Return (x, y) of the center of cell containing provided text 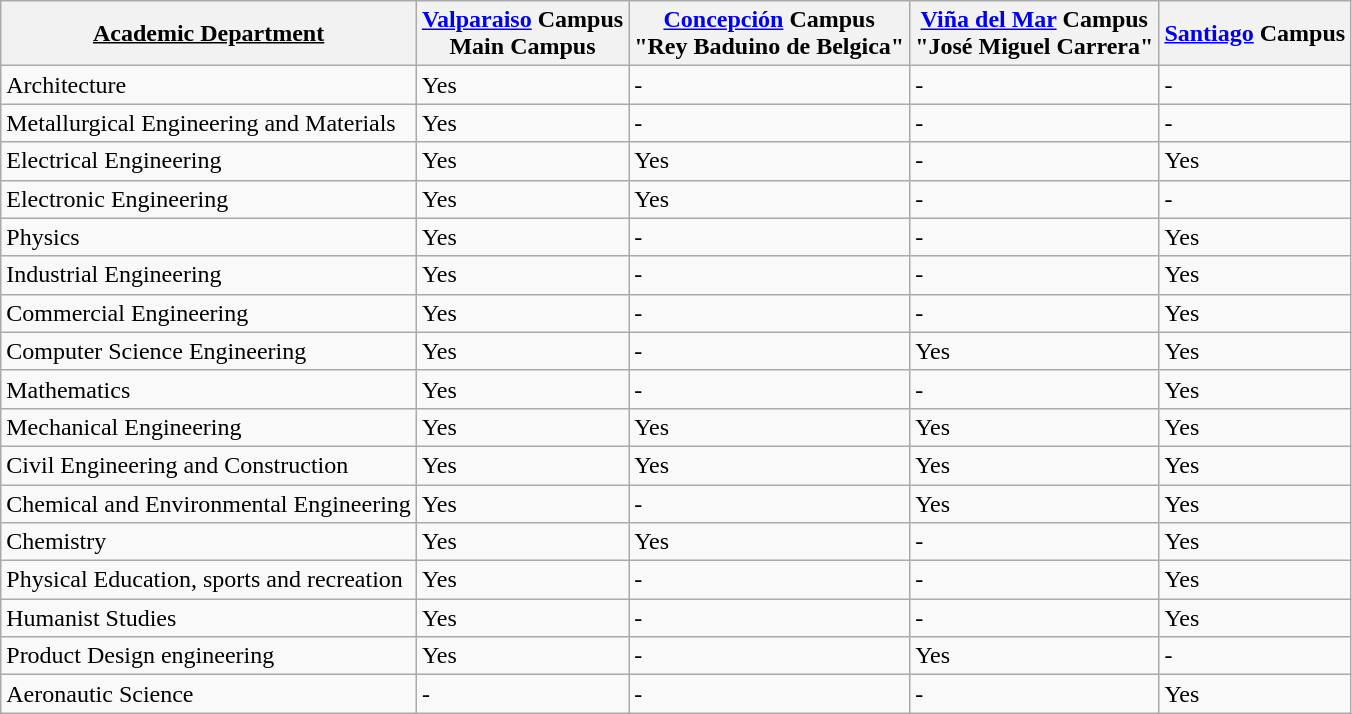
Viña del Mar Campus"José Miguel Carrera" (1034, 34)
Chemical and Environmental Engineering (209, 503)
Computer Science Engineering (209, 351)
Architecture (209, 85)
Physics (209, 237)
Concepción Campus"Rey Baduino de Belgica" (770, 34)
Commercial Engineering (209, 313)
Humanist Studies (209, 618)
Electrical Engineering (209, 161)
Aeronautic Science (209, 694)
Santiago Campus (1255, 34)
Civil Engineering and Construction (209, 465)
Academic Department (209, 34)
Product Design engineering (209, 656)
Mathematics (209, 389)
Metallurgical Engineering and Materials (209, 123)
Valparaiso CampusMain Campus (522, 34)
Electronic Engineering (209, 199)
Physical Education, sports and recreation (209, 580)
Chemistry (209, 542)
Mechanical Engineering (209, 427)
Industrial Engineering (209, 275)
